Return the [x, y] coordinate for the center point of the cell that contains the specified text.  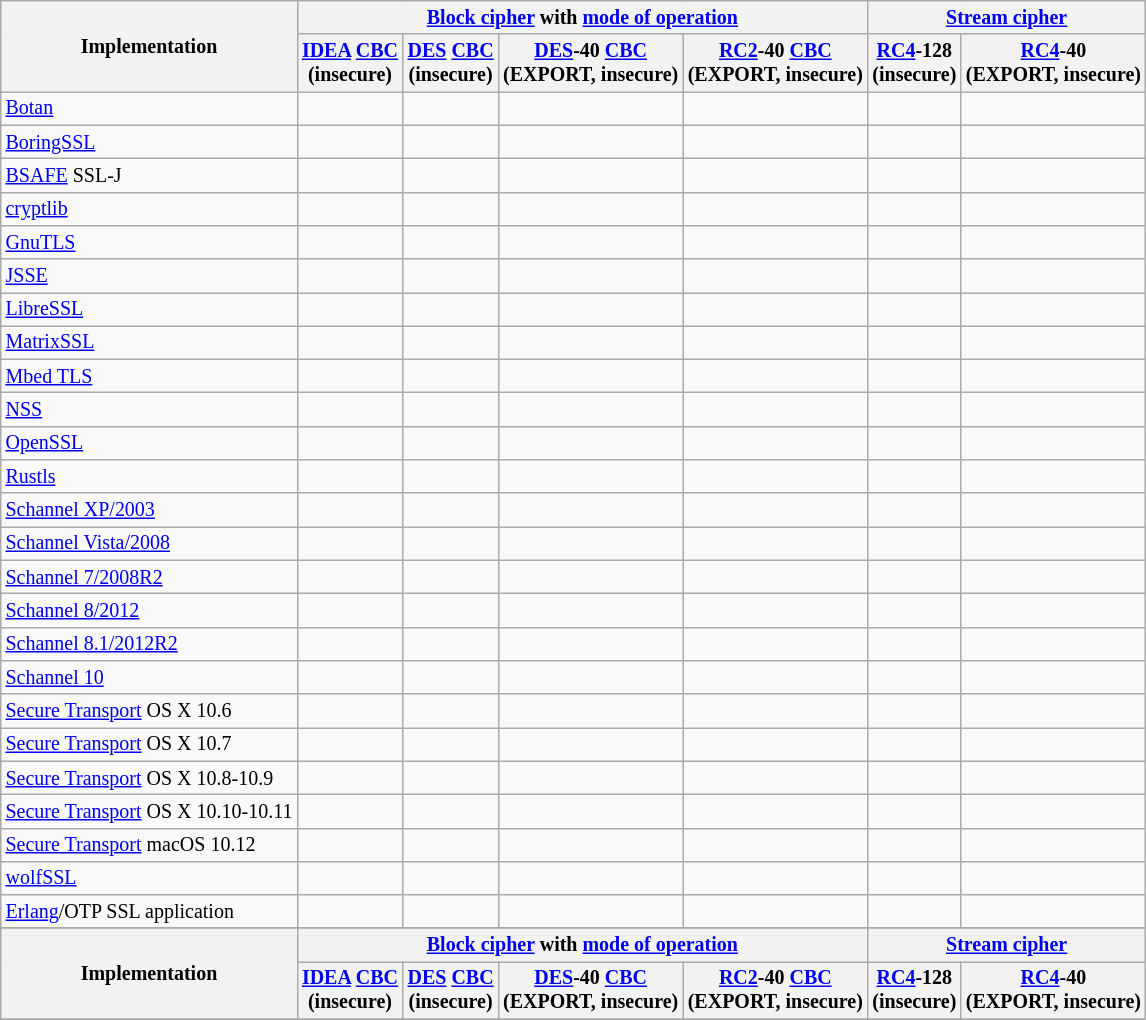
BSAFE SSL-J [149, 176]
Schannel 8.1/2012R2 [149, 644]
Secure Transport OS X 10.10-10.11 [149, 812]
Schannel Vista/2008 [149, 544]
OpenSSL [149, 444]
MatrixSSL [149, 342]
Botan [149, 108]
GnuTLS [149, 242]
Schannel 8/2012 [149, 610]
Secure Transport OS X 10.7 [149, 744]
NSS [149, 410]
Schannel XP/2003 [149, 510]
Erlang/OTP SSL application [149, 912]
Secure Transport OS X 10.6 [149, 710]
cryptlib [149, 208]
Rustls [149, 476]
BoringSSL [149, 142]
Mbed TLS [149, 376]
Secure Transport OS X 10.8-10.9 [149, 778]
Schannel 10 [149, 678]
Secure Transport macOS 10.12 [149, 844]
LibreSSL [149, 310]
Schannel 7/2008R2 [149, 578]
wolfSSL [149, 878]
JSSE [149, 276]
